Output the (x, y) coordinate of the center of the cell containing the given text.  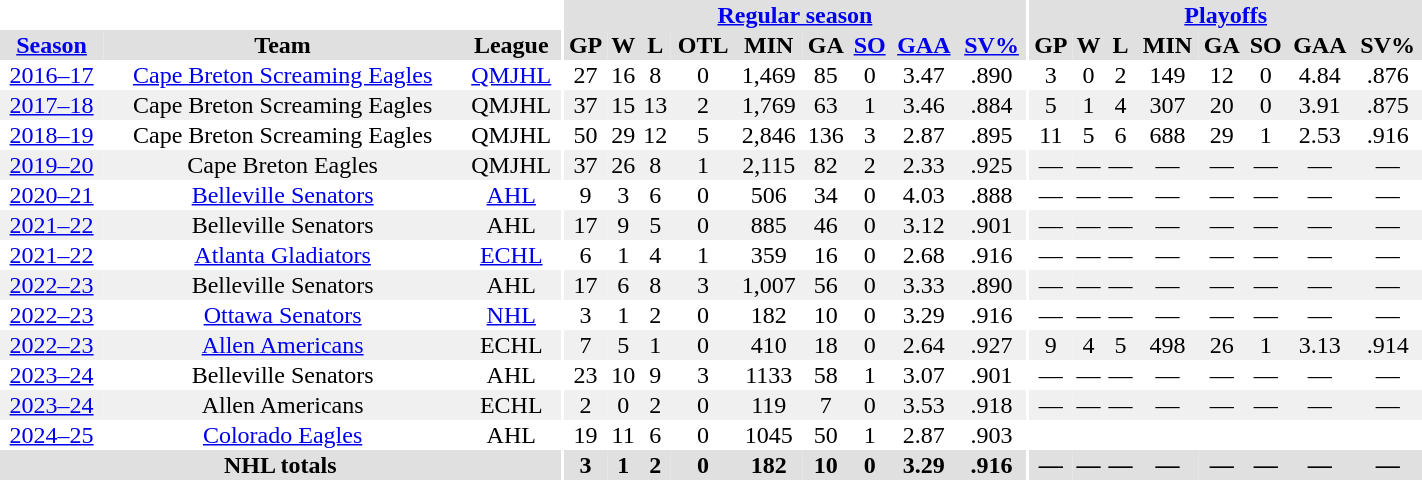
885 (769, 225)
3.53 (924, 405)
34 (826, 195)
.925 (991, 165)
Atlanta Gladiators (282, 255)
League (512, 45)
Ottawa Senators (282, 315)
58 (826, 375)
.914 (1388, 345)
NHL totals (280, 465)
3.91 (1320, 105)
Colorado Eagles (282, 435)
85 (826, 75)
119 (769, 405)
23 (586, 375)
Cape Breton Eagles (282, 165)
20 (1222, 105)
1,469 (769, 75)
2018–19 (52, 135)
3.33 (924, 285)
3.13 (1320, 345)
359 (769, 255)
307 (1167, 105)
27 (586, 75)
1,007 (769, 285)
15 (623, 105)
.903 (991, 435)
1133 (769, 375)
1,769 (769, 105)
Regular season (795, 15)
2019–20 (52, 165)
3.07 (924, 375)
2.64 (924, 345)
3.46 (924, 105)
3.12 (924, 225)
2,115 (769, 165)
.918 (991, 405)
.884 (991, 105)
56 (826, 285)
498 (1167, 345)
688 (1167, 135)
2,846 (769, 135)
13 (655, 105)
2016–17 (52, 75)
46 (826, 225)
NHL (512, 315)
82 (826, 165)
506 (769, 195)
63 (826, 105)
Team (282, 45)
2.53 (1320, 135)
2017–18 (52, 105)
OTL (703, 45)
.927 (991, 345)
18 (826, 345)
3.47 (924, 75)
410 (769, 345)
Playoffs (1226, 15)
2020–21 (52, 195)
1045 (769, 435)
19 (586, 435)
2024–25 (52, 435)
149 (1167, 75)
.895 (991, 135)
.876 (1388, 75)
2.68 (924, 255)
Season (52, 45)
.888 (991, 195)
.875 (1388, 105)
2.33 (924, 165)
136 (826, 135)
4.03 (924, 195)
4.84 (1320, 75)
